Capture the cell that displays the provided text and extract its [x, y] central coordinate. 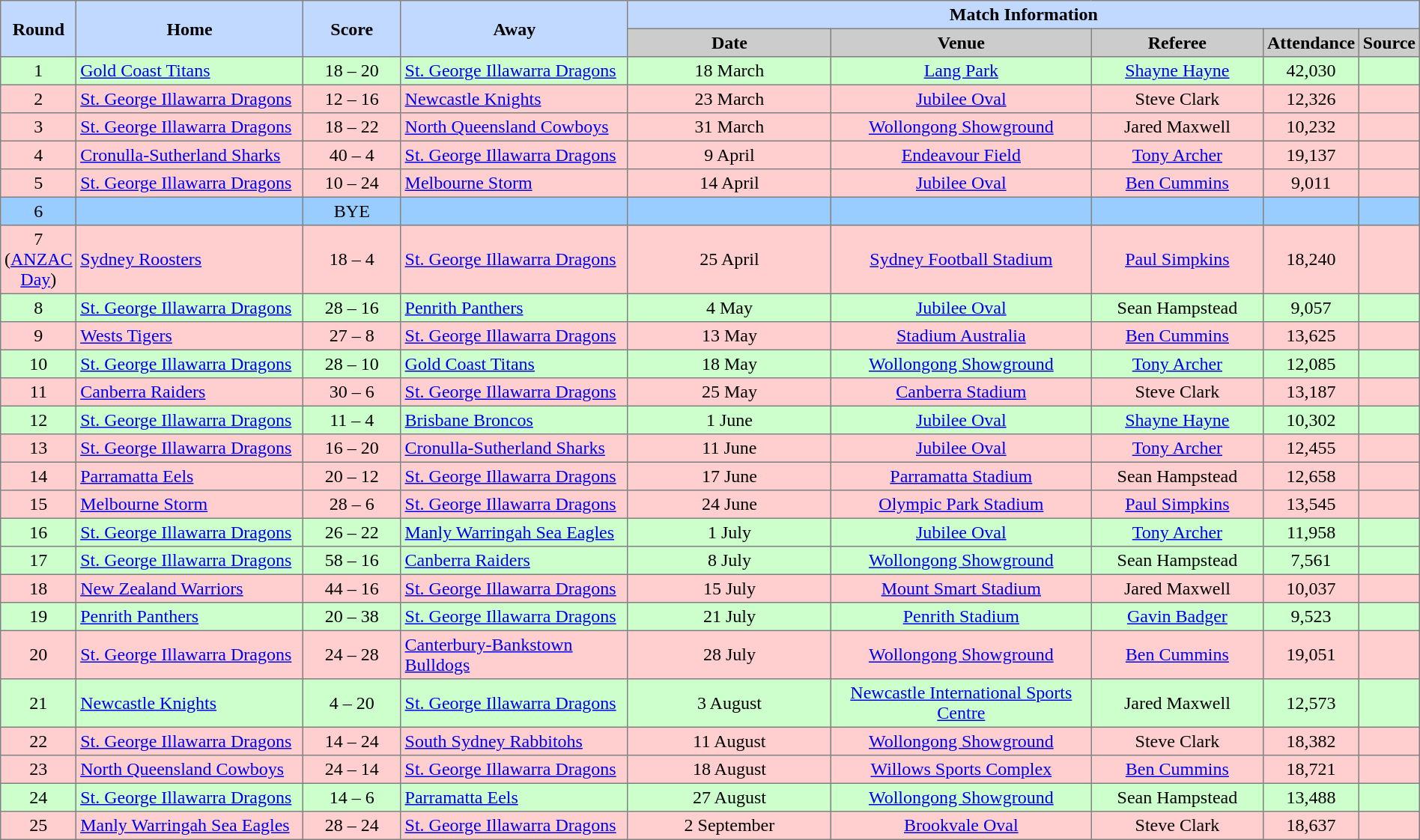
Round [39, 28]
16 – 20 [352, 448]
13 May [729, 336]
10,037 [1311, 588]
15 July [729, 588]
South Sydney Rabbitohs [514, 741]
14 – 24 [352, 741]
4 – 20 [352, 703]
Lang Park [961, 71]
Wests Tigers [189, 336]
18,382 [1311, 741]
31 March [729, 127]
Willows Sports Complex [961, 770]
19,137 [1311, 155]
17 June [729, 476]
12,573 [1311, 703]
19 [39, 617]
12,658 [1311, 476]
9,057 [1311, 308]
25 May [729, 392]
15 [39, 505]
44 – 16 [352, 588]
Endeavour Field [961, 155]
3 [39, 127]
14 April [729, 183]
18 – 4 [352, 260]
7 (ANZAC Day) [39, 260]
Venue [961, 43]
Match Information [1023, 15]
8 July [729, 561]
Brisbane Broncos [514, 420]
BYE [352, 211]
Mount Smart Stadium [961, 588]
13,488 [1311, 797]
10 [39, 364]
Gavin Badger [1177, 617]
11 [39, 392]
11 August [729, 741]
18 – 20 [352, 71]
Sydney Football Stadium [961, 260]
28 July [729, 654]
18,240 [1311, 260]
24 June [729, 505]
24 – 28 [352, 654]
Source [1390, 43]
20 [39, 654]
27 – 8 [352, 336]
18,721 [1311, 770]
1 [39, 71]
24 [39, 797]
11,958 [1311, 532]
13,625 [1311, 336]
3 August [729, 703]
18,637 [1311, 826]
12,085 [1311, 364]
Referee [1177, 43]
4 [39, 155]
13 [39, 448]
11 June [729, 448]
28 – 6 [352, 505]
11 – 4 [352, 420]
Stadium Australia [961, 336]
12 – 16 [352, 99]
8 [39, 308]
28 – 10 [352, 364]
13,187 [1311, 392]
10,232 [1311, 127]
9,523 [1311, 617]
Newcastle International Sports Centre [961, 703]
14 [39, 476]
20 – 12 [352, 476]
Attendance [1311, 43]
Sydney Roosters [189, 260]
21 [39, 703]
12 [39, 420]
30 – 6 [352, 392]
Date [729, 43]
18 August [729, 770]
28 – 24 [352, 826]
14 – 6 [352, 797]
18 March [729, 71]
23 [39, 770]
5 [39, 183]
New Zealand Warriors [189, 588]
40 – 4 [352, 155]
9 [39, 336]
2 [39, 99]
25 [39, 826]
21 July [729, 617]
9 April [729, 155]
1 July [729, 532]
18 [39, 588]
18 – 22 [352, 127]
Parramatta Stadium [961, 476]
7,561 [1311, 561]
42,030 [1311, 71]
26 – 22 [352, 532]
Olympic Park Stadium [961, 505]
9,011 [1311, 183]
Brookvale Oval [961, 826]
28 – 16 [352, 308]
25 April [729, 260]
10,302 [1311, 420]
Home [189, 28]
1 June [729, 420]
Penrith Stadium [961, 617]
24 – 14 [352, 770]
4 May [729, 308]
23 March [729, 99]
27 August [729, 797]
Canberra Stadium [961, 392]
22 [39, 741]
Away [514, 28]
18 May [729, 364]
17 [39, 561]
2 September [729, 826]
16 [39, 532]
6 [39, 211]
19,051 [1311, 654]
12,326 [1311, 99]
13,545 [1311, 505]
20 – 38 [352, 617]
10 – 24 [352, 183]
Score [352, 28]
Canterbury-Bankstown Bulldogs [514, 654]
12,455 [1311, 448]
58 – 16 [352, 561]
